Capture the cell that displays the provided text and extract its [X, Y] central coordinate. 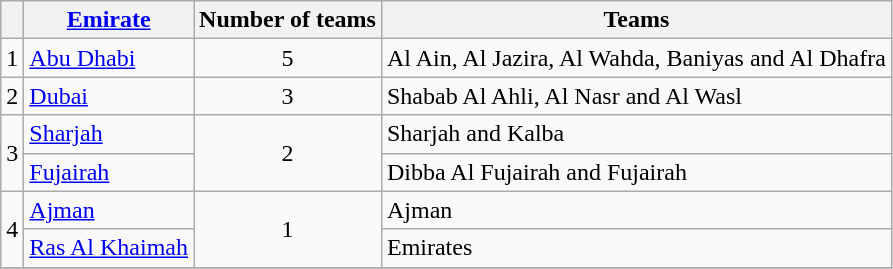
Emirate [109, 20]
Abu Dhabi [109, 58]
Emirates [636, 248]
Fujairah [109, 172]
Sharjah and Kalba [636, 134]
Dubai [109, 96]
5 [288, 58]
Sharjah [109, 134]
4 [12, 229]
Ras Al Khaimah [109, 248]
Shabab Al Ahli, Al Nasr and Al Wasl [636, 96]
Teams [636, 20]
Dibba Al Fujairah and Fujairah [636, 172]
Al Ain, Al Jazira, Al Wahda, Baniyas and Al Dhafra [636, 58]
Number of teams [288, 20]
